Search for the cell housing the specified text and yield its [X, Y] center coordinate. 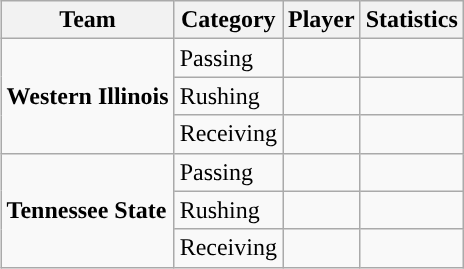
Team [88, 20]
Category [228, 20]
Player [321, 20]
Statistics [412, 20]
Western Illinois [88, 96]
Tennessee State [88, 210]
